Find where the given text appears and provide that cell's center as (X, Y) coordinate. 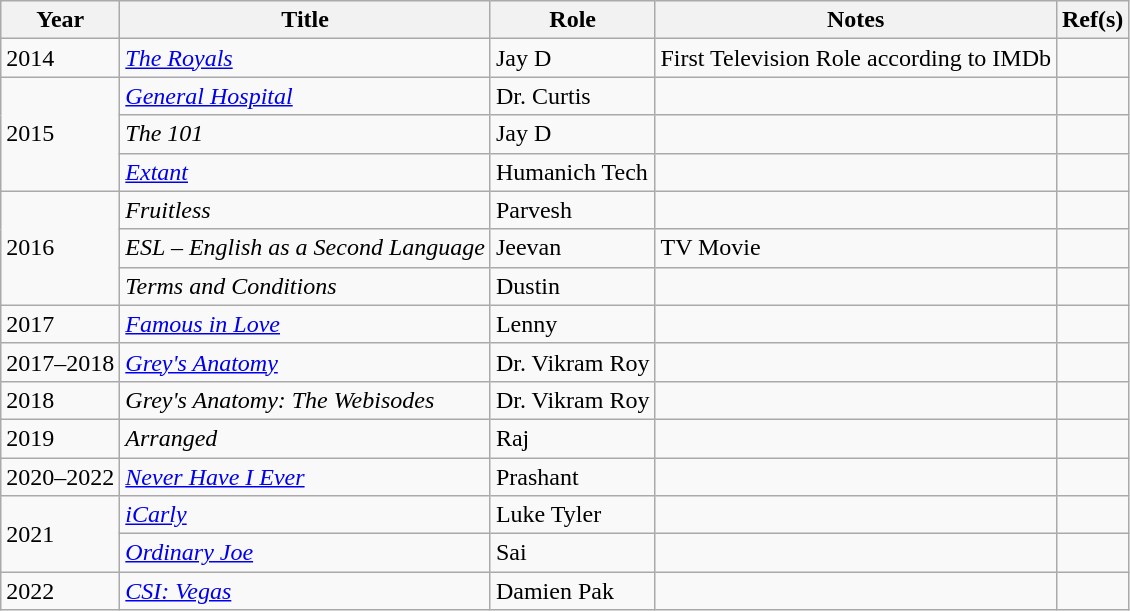
Arranged (306, 438)
The Royals (306, 58)
2014 (60, 58)
Extant (306, 172)
Ref(s) (1092, 20)
Grey's Anatomy (306, 362)
Title (306, 20)
2018 (60, 400)
The 101 (306, 134)
Notes (856, 20)
Jeevan (572, 248)
2017 (60, 324)
Sai (572, 553)
Ordinary Joe (306, 553)
Dr. Curtis (572, 96)
Never Have I Ever (306, 477)
ESL – English as a Second Language (306, 248)
Dustin (572, 286)
2016 (60, 248)
2021 (60, 534)
2022 (60, 591)
2020–2022 (60, 477)
2017–2018 (60, 362)
Parvesh (572, 210)
Lenny (572, 324)
Raj (572, 438)
Humanich Tech (572, 172)
Terms and Conditions (306, 286)
2019 (60, 438)
iCarly (306, 515)
First Television Role according to IMDb (856, 58)
Role (572, 20)
Luke Tyler (572, 515)
Damien Pak (572, 591)
CSI: Vegas (306, 591)
Prashant (572, 477)
2015 (60, 134)
Year (60, 20)
Grey's Anatomy: The Webisodes (306, 400)
Fruitless (306, 210)
Famous in Love (306, 324)
General Hospital (306, 96)
TV Movie (856, 248)
